From the cell containing the given text, extract its center point as (X, Y) coordinate. 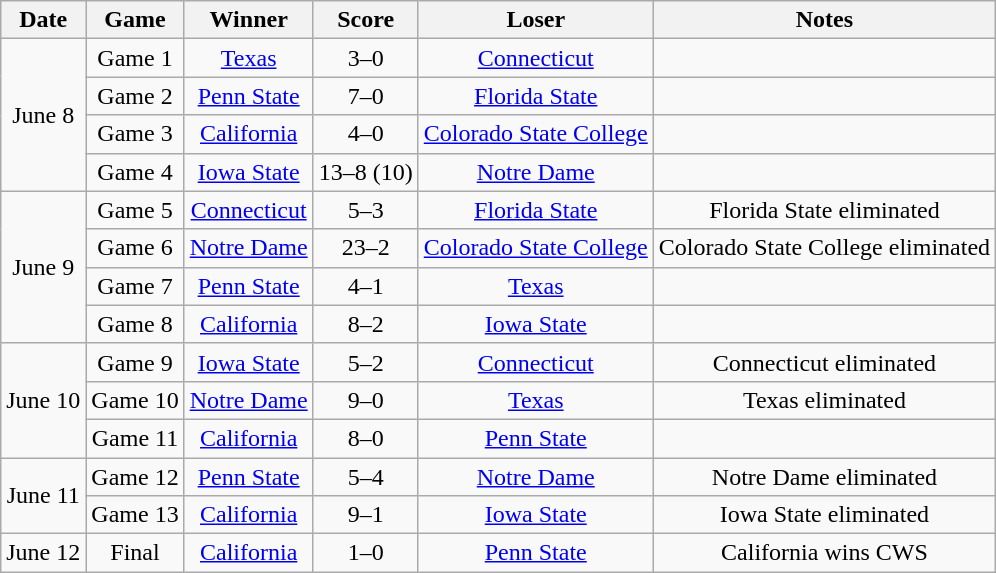
Connecticut eliminated (824, 362)
Notes (824, 20)
Game 12 (135, 477)
7–0 (366, 96)
Game 5 (135, 210)
Score (366, 20)
13–8 (10) (366, 172)
Game 3 (135, 134)
5–2 (366, 362)
Texas eliminated (824, 400)
Game 2 (135, 96)
Game 1 (135, 58)
Iowa State eliminated (824, 515)
Game 9 (135, 362)
23–2 (366, 248)
Game 10 (135, 400)
9–1 (366, 515)
Date (44, 20)
Game 7 (135, 286)
1–0 (366, 553)
5–3 (366, 210)
4–0 (366, 134)
4–1 (366, 286)
June 8 (44, 115)
June 10 (44, 400)
Game 11 (135, 438)
Game 8 (135, 324)
3–0 (366, 58)
California wins CWS (824, 553)
June 11 (44, 496)
9–0 (366, 400)
8–2 (366, 324)
Game 13 (135, 515)
June 12 (44, 553)
Notre Dame eliminated (824, 477)
Game (135, 20)
Florida State eliminated (824, 210)
Game 6 (135, 248)
June 9 (44, 267)
8–0 (366, 438)
Final (135, 553)
Game 4 (135, 172)
Colorado State College eliminated (824, 248)
Winner (248, 20)
5–4 (366, 477)
Loser (536, 20)
